Identify which cell holds the provided text, then report its [x, y] central coordinate. 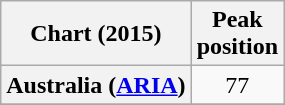
Australia (ARIA) [96, 85]
Peakposition [237, 34]
Chart (2015) [96, 34]
77 [237, 85]
